Extract the (x, y) coordinate from the center of the cell holding the provided text.  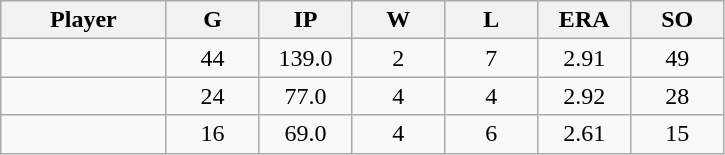
77.0 (306, 96)
28 (678, 96)
69.0 (306, 134)
2.92 (584, 96)
SO (678, 20)
16 (212, 134)
7 (492, 58)
W (398, 20)
24 (212, 96)
2 (398, 58)
ERA (584, 20)
139.0 (306, 58)
2.91 (584, 58)
49 (678, 58)
2.61 (584, 134)
44 (212, 58)
IP (306, 20)
G (212, 20)
15 (678, 134)
Player (84, 20)
6 (492, 134)
L (492, 20)
